Determine the [X, Y] coordinate at the center of the cell enclosing the given text.  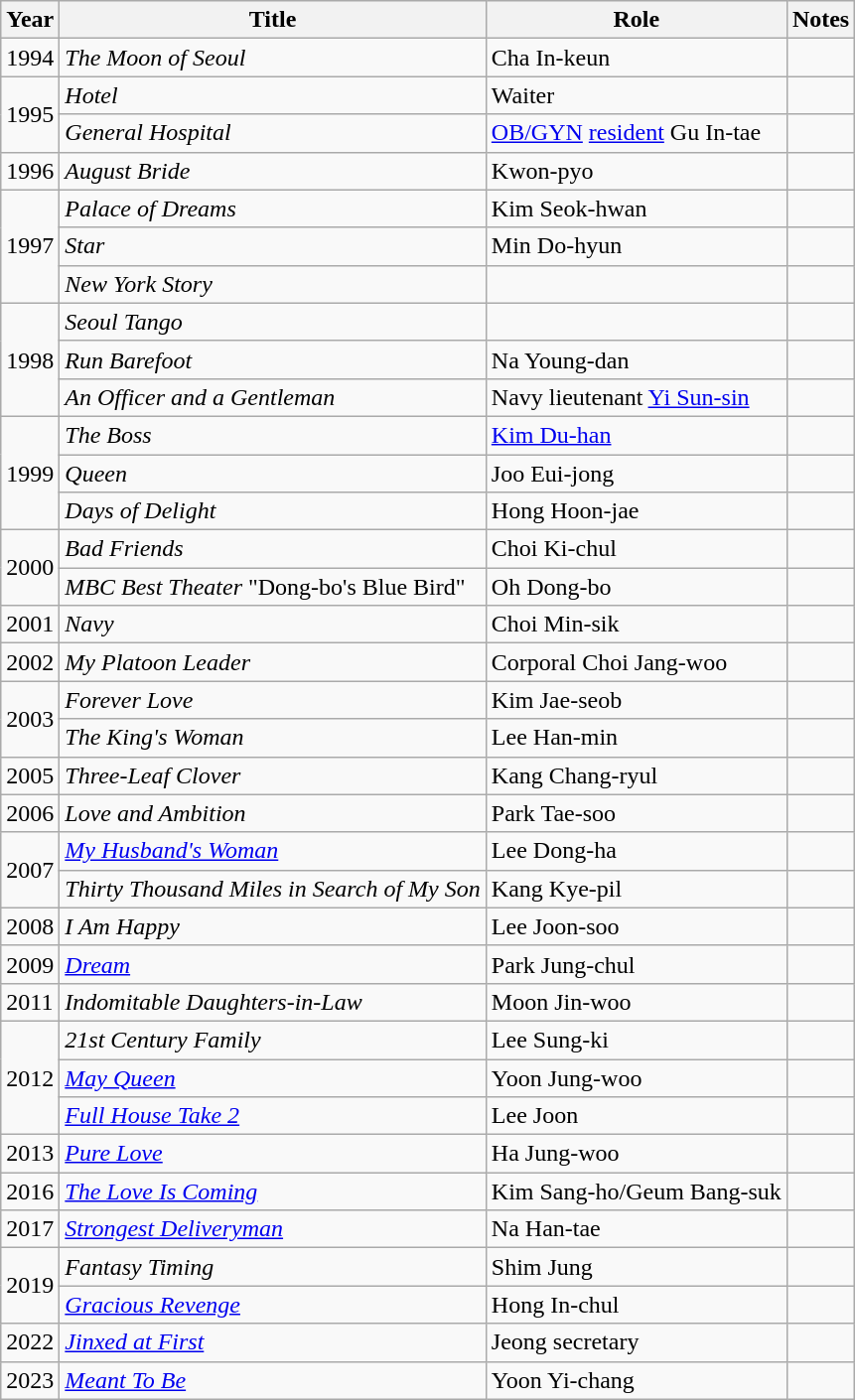
Kang Kye-pil [636, 889]
Pure Love [272, 1154]
My Husband's Woman [272, 851]
Yoon Yi-chang [636, 1380]
2023 [30, 1380]
2017 [30, 1229]
2001 [30, 625]
The Moon of Seoul [272, 58]
An Officer and a Gentleman [272, 397]
Notes [820, 20]
21st Century Family [272, 1040]
Lee Sung-ki [636, 1040]
Ha Jung-woo [636, 1154]
Kim Seok-hwan [636, 209]
Kim Jae-seob [636, 700]
Year [30, 20]
Title [272, 20]
Na Han-tae [636, 1229]
OB/GYN resident Gu In-tae [636, 133]
2003 [30, 719]
2013 [30, 1154]
Hong In-chul [636, 1305]
Hong Hoon-jae [636, 511]
August Bride [272, 171]
Bad Friends [272, 549]
Queen [272, 474]
The Boss [272, 435]
Kang Chang-ryul [636, 775]
2011 [30, 1002]
Gracious Revenge [272, 1305]
I Am Happy [272, 926]
Meant To Be [272, 1380]
Yoon Jung-woo [636, 1077]
General Hospital [272, 133]
1995 [30, 114]
Park Jung-chul [636, 964]
My Platoon Leader [272, 662]
MBC Best Theater "Dong-bo's Blue Bird" [272, 587]
Kwon-pyo [636, 171]
Choi Min-sik [636, 625]
Dream [272, 964]
Lee Han-min [636, 738]
Lee Dong-ha [636, 851]
1994 [30, 58]
1996 [30, 171]
Star [272, 246]
2007 [30, 870]
Waiter [636, 95]
New York Story [272, 284]
Hotel [272, 95]
Strongest Deliveryman [272, 1229]
1997 [30, 246]
Na Young-dan [636, 359]
Cha In-keun [636, 58]
2000 [30, 568]
Moon Jin-woo [636, 1002]
2022 [30, 1342]
Love and Ambition [272, 813]
Thirty Thousand Miles in Search of My Son [272, 889]
Full House Take 2 [272, 1116]
Palace of Dreams [272, 209]
Indomitable Daughters-in-Law [272, 1002]
Days of Delight [272, 511]
Navy [272, 625]
Kim Du-han [636, 435]
2009 [30, 964]
The Love Is Coming [272, 1191]
Three-Leaf Clover [272, 775]
2002 [30, 662]
Fantasy Timing [272, 1267]
Choi Ki-chul [636, 549]
May Queen [272, 1077]
Forever Love [272, 700]
Lee Joon-soo [636, 926]
Lee Joon [636, 1116]
Navy lieutenant Yi Sun-sin [636, 397]
Oh Dong-bo [636, 587]
Min Do-hyun [636, 246]
2019 [30, 1286]
Run Barefoot [272, 359]
1999 [30, 473]
2006 [30, 813]
Jeong secretary [636, 1342]
Role [636, 20]
Kim Sang-ho/Geum Bang-suk [636, 1191]
The King's Woman [272, 738]
2005 [30, 775]
2016 [30, 1191]
2008 [30, 926]
Shim Jung [636, 1267]
Jinxed at First [272, 1342]
Corporal Choi Jang-woo [636, 662]
Joo Eui-jong [636, 474]
Seoul Tango [272, 322]
Park Tae-soo [636, 813]
1998 [30, 359]
2012 [30, 1077]
